Identify which cell holds the provided text, then report its [x, y] central coordinate. 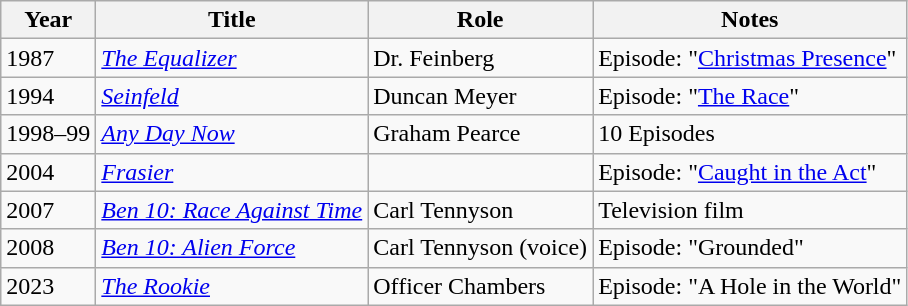
10 Episodes [750, 134]
Year [48, 20]
Television film [750, 210]
Officer Chambers [480, 286]
2004 [48, 172]
Graham Pearce [480, 134]
The Rookie [232, 286]
Episode: "Grounded" [750, 248]
Dr. Feinberg [480, 58]
Episode: "A Hole in the World" [750, 286]
1987 [48, 58]
Role [480, 20]
Carl Tennyson (voice) [480, 248]
Any Day Now [232, 134]
Frasier [232, 172]
Ben 10: Alien Force [232, 248]
Episode: "The Race" [750, 96]
Seinfeld [232, 96]
2007 [48, 210]
The Equalizer [232, 58]
Duncan Meyer [480, 96]
Episode: "Christmas Presence" [750, 58]
2008 [48, 248]
1994 [48, 96]
Title [232, 20]
2023 [48, 286]
Notes [750, 20]
1998–99 [48, 134]
Ben 10: Race Against Time [232, 210]
Carl Tennyson [480, 210]
Episode: "Caught in the Act" [750, 172]
